Provide the [X, Y] coordinate of the cell's center where the given text is located.  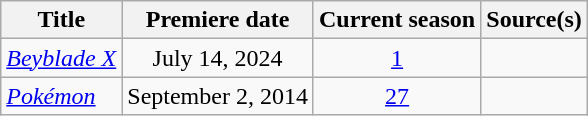
July 14, 2024 [218, 58]
Current season [396, 20]
Source(s) [534, 20]
Pokémon [62, 96]
Title [62, 20]
27 [396, 96]
Beyblade X [62, 58]
1 [396, 58]
September 2, 2014 [218, 96]
Premiere date [218, 20]
